Search for the cell housing the specified text and yield its [X, Y] center coordinate. 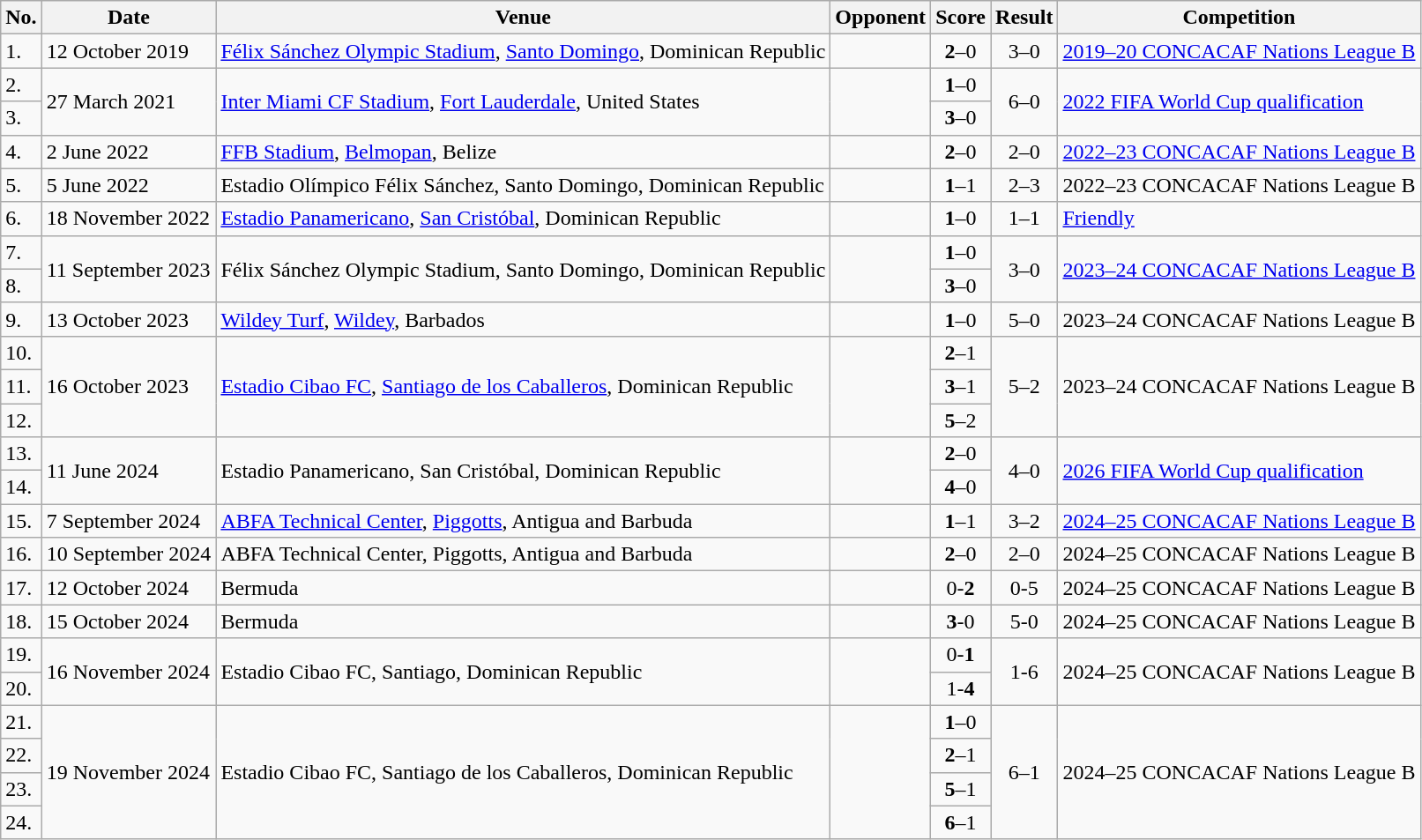
8. [21, 286]
0-5 [1024, 588]
9. [21, 319]
3. [21, 118]
10 September 2024 [129, 554]
20. [21, 688]
13 October 2023 [129, 319]
6–0 [1024, 101]
5 June 2022 [129, 185]
24. [21, 822]
5. [21, 185]
15 October 2024 [129, 621]
Result [1024, 18]
13. [21, 454]
FFB Stadium, Belmopan, Belize [524, 152]
21. [21, 722]
Estadio Cibao FC, Santiago, Dominican Republic [524, 672]
0-2 [961, 588]
5–1 [961, 789]
19 November 2024 [129, 772]
Inter Miami CF Stadium, Fort Lauderdale, United States [524, 101]
2. [21, 85]
2–3 [1024, 185]
Opponent [881, 18]
19. [21, 655]
12 October 2024 [129, 588]
11 June 2024 [129, 471]
11. [21, 386]
3–1 [961, 386]
22. [21, 755]
2019–20 CONCACAF Nations League B [1240, 51]
2026 FIFA World Cup qualification [1240, 471]
Wildey Turf, Wildey, Barbados [524, 319]
16. [21, 554]
1. [21, 51]
1-4 [961, 688]
Score [961, 18]
7. [21, 252]
27 March 2021 [129, 101]
18. [21, 621]
4. [21, 152]
6. [21, 219]
Competition [1240, 18]
16 October 2023 [129, 386]
15. [21, 521]
Date [129, 18]
5-0 [1024, 621]
7 September 2024 [129, 521]
Venue [524, 18]
2022 FIFA World Cup qualification [1240, 101]
16 November 2024 [129, 672]
12 October 2019 [129, 51]
23. [21, 789]
Friendly [1240, 219]
No. [21, 18]
10. [21, 353]
14. [21, 487]
0-1 [961, 655]
5–0 [1024, 319]
1-6 [1024, 672]
17. [21, 588]
3–2 [1024, 521]
2 June 2022 [129, 152]
3-0 [961, 621]
11 September 2023 [129, 269]
Estadio Olímpico Félix Sánchez, Santo Domingo, Dominican Republic [524, 185]
18 November 2022 [129, 219]
12. [21, 420]
